Capture the cell that displays the provided text and extract its (x, y) central coordinate. 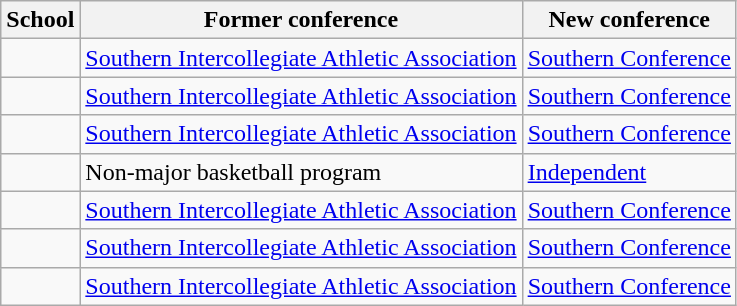
Former conference (301, 20)
New conference (629, 20)
Independent (629, 172)
School (40, 20)
Non-major basketball program (301, 172)
